Provide the (X, Y) coordinate of the cell's center where the given text is located.  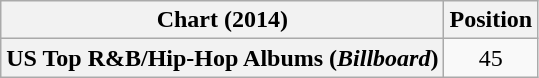
Chart (2014) (222, 20)
US Top R&B/Hip-Hop Albums (Billboard) (222, 58)
45 (491, 58)
Position (491, 20)
